Determine the [X, Y] coordinate at the center of the cell enclosing the given text.  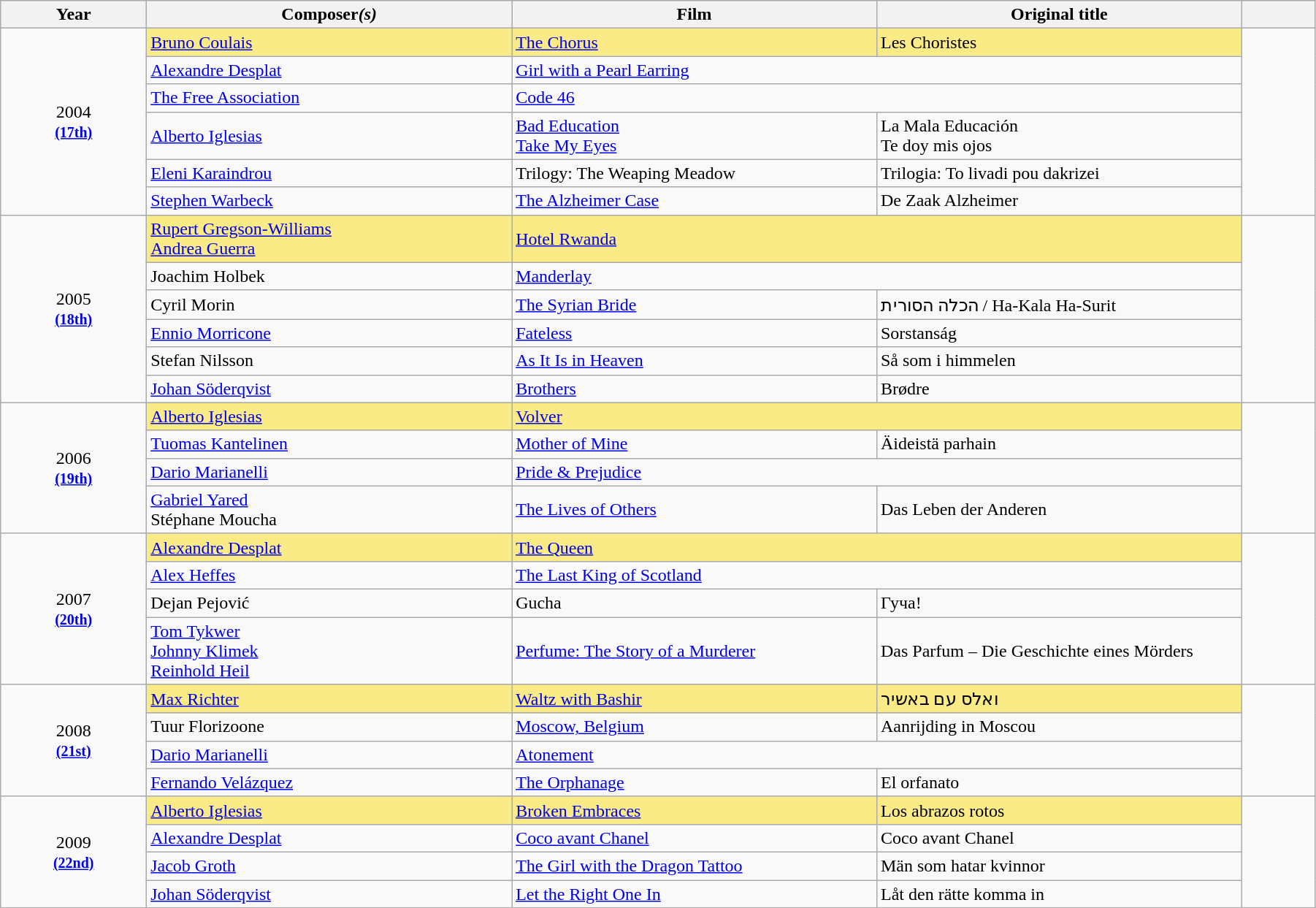
ואלס עם באשיר [1059, 699]
Atonement [877, 755]
Das Parfum – Die Geschichte eines Mörders [1059, 650]
Manderlay [877, 276]
The Girl with the Dragon Tattoo [695, 866]
Mother of Mine [695, 444]
Code 46 [877, 98]
The Queen [877, 547]
Dejan Pejović [329, 603]
The Syrian Bride [695, 305]
Så som i himmelen [1059, 361]
Brødre [1059, 389]
Composer(s) [329, 15]
Tuomas Kantelinen [329, 444]
Stefan Nilsson [329, 361]
Гуча! [1059, 603]
Bruno Coulais [329, 42]
Gucha [695, 603]
Bad EducationTake My Eyes [695, 136]
Jacob Groth [329, 866]
Film [695, 15]
Cyril Morin [329, 305]
Year [74, 15]
Trilogia: To livadi pou dakrizei [1059, 173]
2004(17th) [74, 121]
2006(19th) [74, 468]
The Alzheimer Case [695, 201]
2009(22nd) [74, 852]
Perfume: The Story of a Murderer [695, 650]
Rupert Gregson-Williams Andrea Guerra [329, 238]
Joachim Holbek [329, 276]
El orfanato [1059, 782]
The Chorus [695, 42]
Les Choristes [1059, 42]
Brothers [695, 389]
Moscow, Belgium [695, 727]
Äideistä parhain [1059, 444]
הכלה הסורית / Ha-Kala Ha-Surit [1059, 305]
The Free Association [329, 98]
Max Richter [329, 699]
2005(18th) [74, 308]
As It Is in Heaven [695, 361]
2008(21st) [74, 741]
Girl with a Pearl Earring [877, 70]
Tuur Florizoone [329, 727]
Waltz with Bashir [695, 699]
The Last King of Scotland [877, 575]
Let the Right One In [695, 893]
Ennio Morricone [329, 333]
2007(20th) [74, 608]
The Orphanage [695, 782]
Eleni Karaindrou [329, 173]
Män som hatar kvinnor [1059, 866]
Trilogy: The Weaping Meadow [695, 173]
Pride & Prejudice [877, 472]
Broken Embraces [695, 810]
Original title [1059, 15]
Los abrazos rotos [1059, 810]
Hotel Rwanda [877, 238]
Das Leben der Anderen [1059, 510]
Aanrijding in Moscou [1059, 727]
Stephen Warbeck [329, 201]
Gabriel Yared Stéphane Moucha [329, 510]
De Zaak Alzheimer [1059, 201]
La Mala EducaciónTe doy mis ojos [1059, 136]
Volver [877, 416]
Tom Tykwer Johnny Klimek Reinhold Heil [329, 650]
The Lives of Others [695, 510]
Låt den rätte komma in [1059, 893]
Fernando Velázquez [329, 782]
Sorstanság [1059, 333]
Fateless [695, 333]
Alex Heffes [329, 575]
